Provide the [x, y] coordinate of the cell's center where the given text is located.  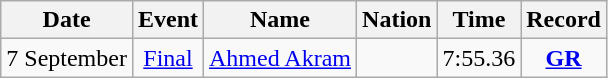
Date [67, 20]
Name [280, 20]
7 September [67, 58]
GR [564, 58]
Nation [397, 20]
7:55.36 [479, 58]
Event [168, 20]
Record [564, 20]
Time [479, 20]
Ahmed Akram [280, 58]
Final [168, 58]
